For the text-containing cell, return its midpoint in [X, Y] coordinate format. 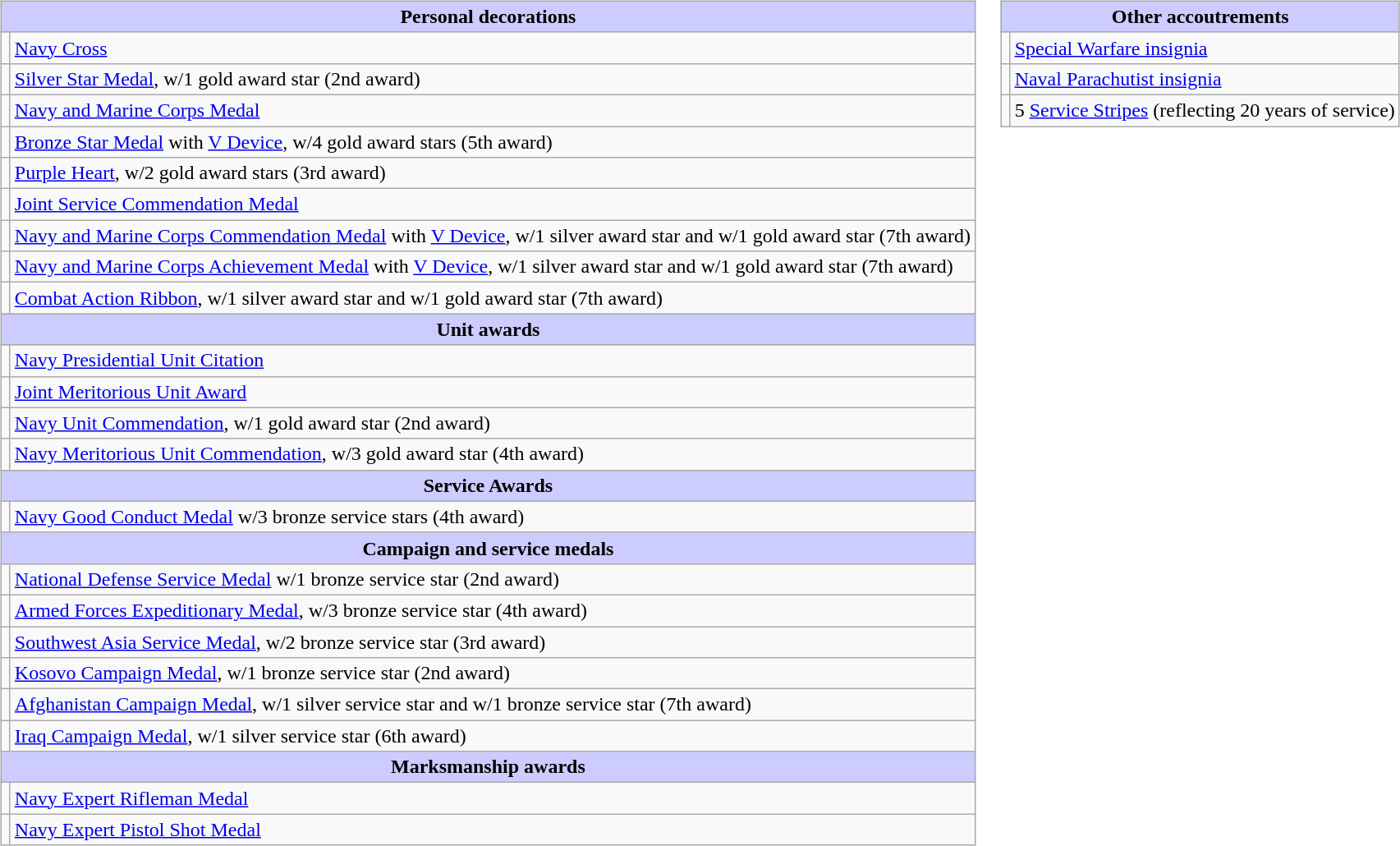
Silver Star Medal, w/1 gold award star (2nd award) [493, 79]
National Defense Service Medal w/1 bronze service star (2nd award) [493, 579]
Afghanistan Campaign Medal, w/1 silver service star and w/1 bronze service star (7th award) [493, 705]
Navy Good Conduct Medal w/3 bronze service stars (4th award) [493, 517]
Campaign and service medals [488, 548]
Bronze Star Medal with V Device, w/4 gold award stars (5th award) [493, 142]
Special Warfare insignia [1205, 48]
Navy and Marine Corps Commendation Medal with V Device, w/1 silver award star and w/1 gold award star (7th award) [493, 236]
Combat Action Ribbon, w/1 silver award star and w/1 gold award star (7th award) [493, 298]
Naval Parachutist insignia [1205, 79]
Kosovo Campaign Medal, w/1 bronze service star (2nd award) [493, 674]
Marksmanship awards [488, 767]
Navy Unit Commendation, w/1 gold award star (2nd award) [493, 423]
5 Service Stripes (reflecting 20 years of service) [1205, 110]
Navy Meritorious Unit Commendation, w/3 gold award star (4th award) [493, 454]
Navy Expert Pistol Shot Medal [493, 830]
Joint Meritorious Unit Award [493, 392]
Navy and Marine Corps Medal [493, 110]
Navy Expert Rifleman Medal [493, 798]
Personal decorations [488, 16]
Navy Presidential Unit Citation [493, 361]
Unit awards [488, 329]
Purple Heart, w/2 gold award stars (3rd award) [493, 173]
Other accoutrements [1200, 16]
Navy Cross [493, 48]
Southwest Asia Service Medal, w/2 bronze service star (3rd award) [493, 641]
Service Awards [488, 485]
Iraq Campaign Medal, w/1 silver service star (6th award) [493, 736]
Armed Forces Expeditionary Medal, w/3 bronze service star (4th award) [493, 610]
Navy and Marine Corps Achievement Medal with V Device, w/1 silver award star and w/1 gold award star (7th award) [493, 267]
Joint Service Commendation Medal [493, 205]
